Pinpoint the cell where the given text exists, returning its (x, y) midpoint coordinate. 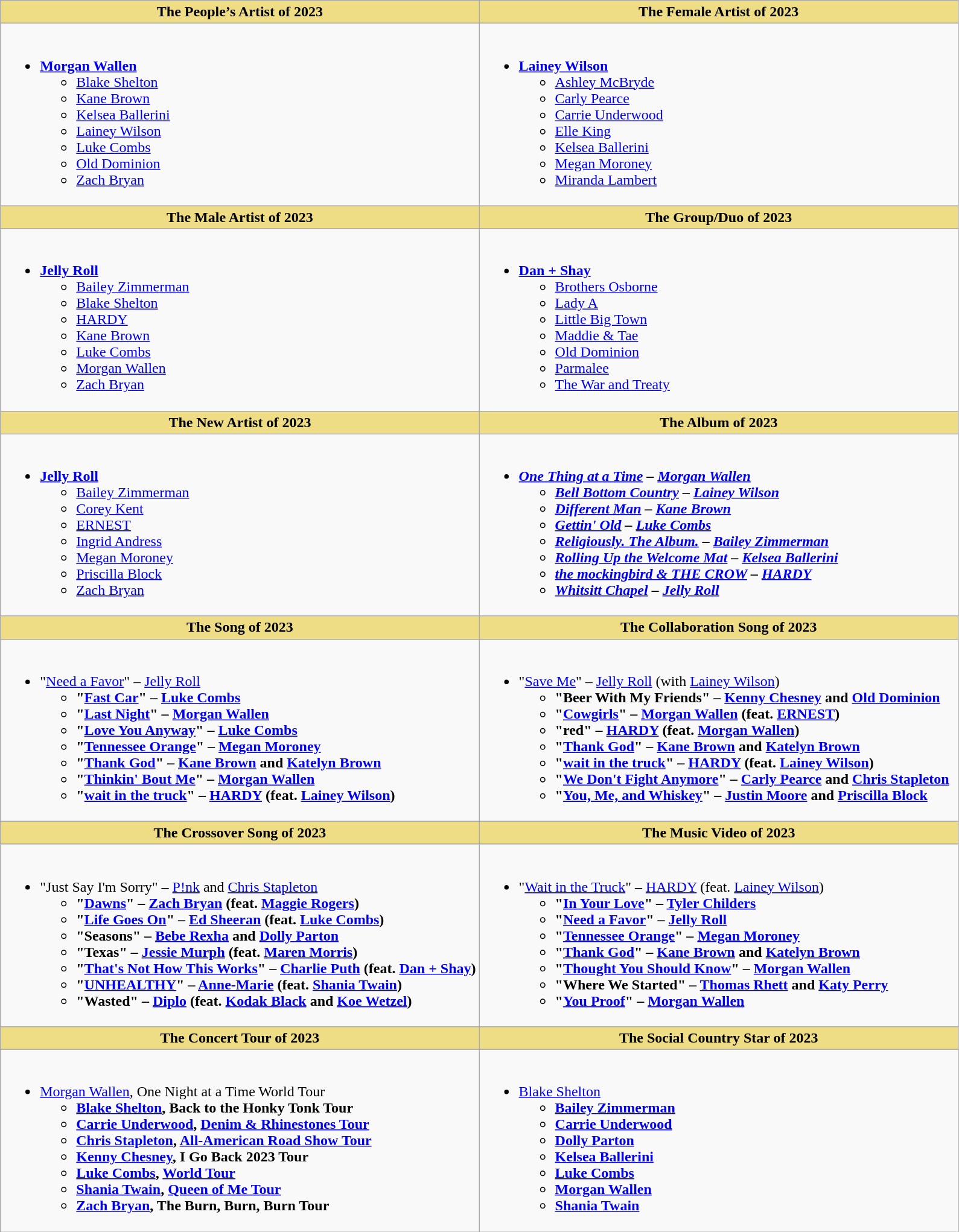
The Song of 2023 (240, 627)
The Album of 2023 (718, 422)
The Collaboration Song of 2023 (718, 627)
The Concert Tour of 2023 (240, 1038)
Jelly RollBailey ZimmermanCorey KentERNESTIngrid AndressMegan MoroneyPriscilla BlockZach Bryan (240, 525)
The Social Country Star of 2023 (718, 1038)
The Music Video of 2023 (718, 833)
Morgan WallenBlake SheltonKane BrownKelsea BalleriniLainey WilsonLuke CombsOld DominionZach Bryan (240, 115)
The Crossover Song of 2023 (240, 833)
The Male Artist of 2023 (240, 217)
Jelly RollBailey ZimmermanBlake SheltonHARDYKane BrownLuke CombsMorgan WallenZach Bryan (240, 320)
The Female Artist of 2023 (718, 12)
Lainey WilsonAshley McBrydeCarly PearceCarrie UnderwoodElle KingKelsea BalleriniMegan MoroneyMiranda Lambert (718, 115)
The New Artist of 2023 (240, 422)
The Group/Duo of 2023 (718, 217)
Dan + ShayBrothers OsborneLady ALittle Big TownMaddie & TaeOld DominionParmaleeThe War and Treaty (718, 320)
The People’s Artist of 2023 (240, 12)
Blake SheltonBailey ZimmermanCarrie UnderwoodDolly PartonKelsea BalleriniLuke CombsMorgan WallenShania Twain (718, 1140)
